Find where the given text appears and provide that cell's center as (X, Y) coordinate. 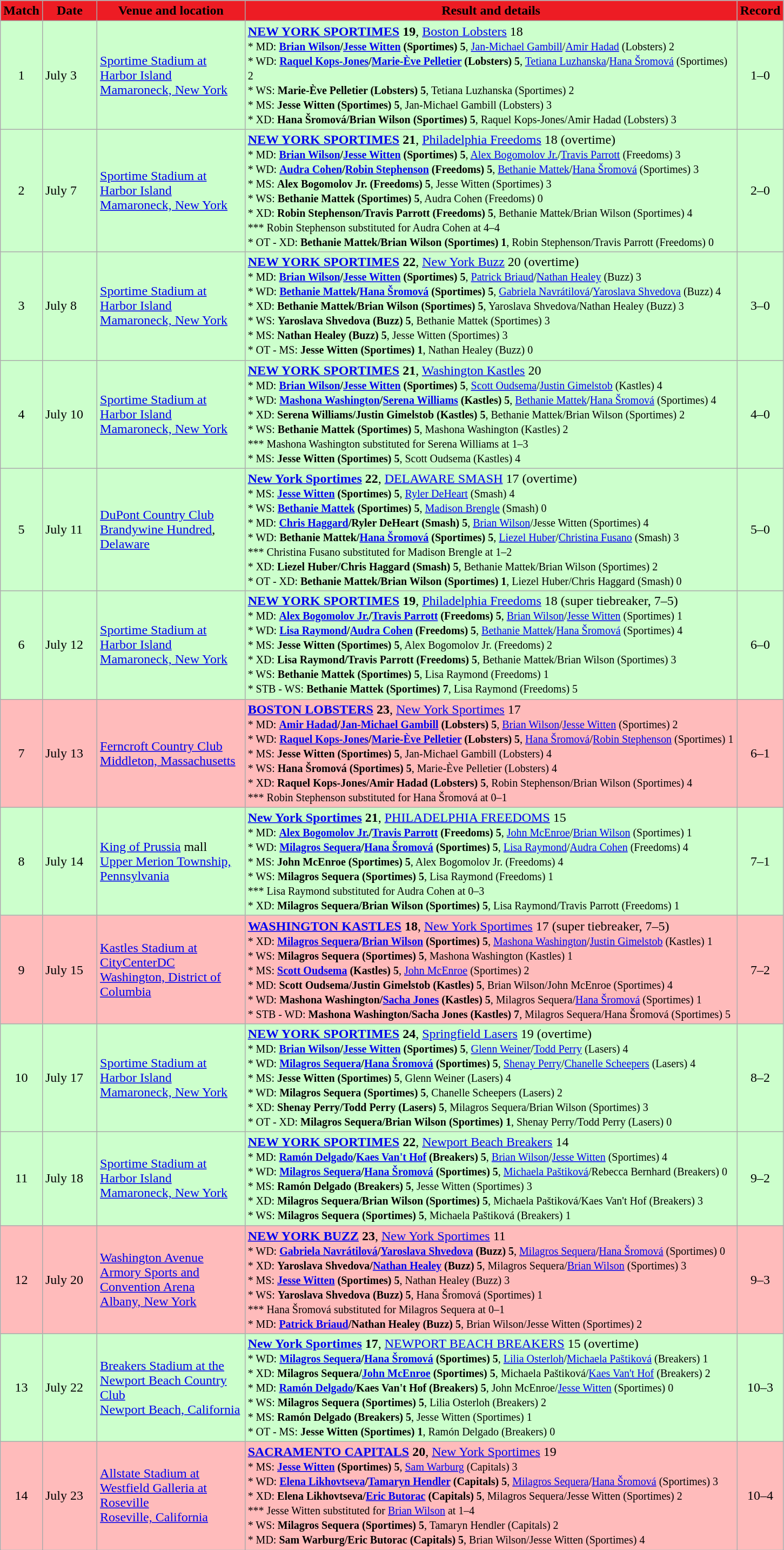
4–0 (760, 414)
Record (760, 11)
3–0 (760, 306)
July 23 (69, 1496)
Washington Avenue Armory Sports and Convention ArenaAlbany, New York (171, 1279)
Venue and location (171, 11)
Allstate Stadium at Westfield Galleria at RosevilleRoseville, California (171, 1496)
Result and details (491, 11)
July 8 (69, 306)
Date (69, 11)
July 10 (69, 414)
8–2 (760, 1077)
DuPont Country ClubBrandywine Hundred, Delaware (171, 530)
14 (22, 1496)
1 (22, 75)
8 (22, 861)
6–1 (760, 753)
7–1 (760, 861)
July 3 (69, 75)
10–3 (760, 1388)
10–4 (760, 1496)
July 14 (69, 861)
6 (22, 645)
3 (22, 306)
King of Prussia mallUpper Merion Township, Pennsylvania (171, 861)
9 (22, 969)
Kastles Stadium at CityCenterDCWashington, District of Columbia (171, 969)
7–2 (760, 969)
12 (22, 1279)
July 13 (69, 753)
July 18 (69, 1179)
6–0 (760, 645)
July 12 (69, 645)
1–0 (760, 75)
July 22 (69, 1388)
July 20 (69, 1279)
7 (22, 753)
July 11 (69, 530)
5 (22, 530)
9–2 (760, 1179)
Ferncroft Country ClubMiddleton, Massachusetts (171, 753)
10 (22, 1077)
July 15 (69, 969)
July 7 (69, 190)
11 (22, 1179)
Breakers Stadium at the Newport Beach Country ClubNewport Beach, California (171, 1388)
2 (22, 190)
13 (22, 1388)
5–0 (760, 530)
Match (22, 11)
9–3 (760, 1279)
July 17 (69, 1077)
4 (22, 414)
2–0 (760, 190)
